Return the [x, y] coordinate for the center point of the cell that contains the specified text.  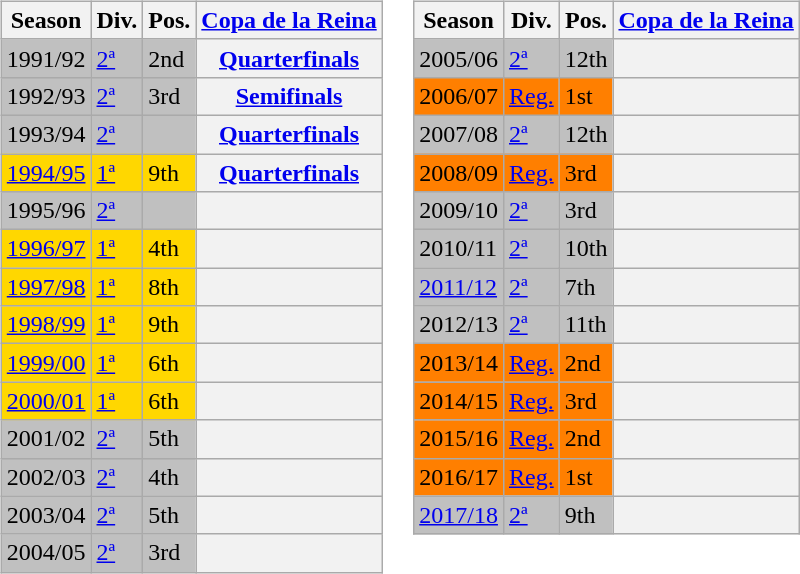
1995/96 [46, 211]
2014/15 [459, 401]
8th [170, 287]
2012/13 [459, 325]
1998/99 [46, 325]
2008/09 [459, 173]
2000/01 [46, 401]
2001/02 [46, 439]
1994/95 [46, 173]
2013/14 [459, 363]
Semifinals [289, 96]
2017/18 [459, 515]
2016/17 [459, 477]
11th [586, 325]
2007/08 [459, 134]
2002/03 [46, 477]
7th [586, 287]
2006/07 [459, 96]
2003/04 [46, 515]
10th [586, 249]
1999/00 [46, 363]
2005/06 [459, 58]
1991/92 [46, 58]
1996/97 [46, 249]
1992/93 [46, 96]
2004/05 [46, 553]
2011/12 [459, 287]
1993/94 [46, 134]
1997/98 [46, 287]
2010/11 [459, 249]
2009/10 [459, 211]
2015/16 [459, 439]
